Provide the (X, Y) coordinate of the cell's center where the given text is located.  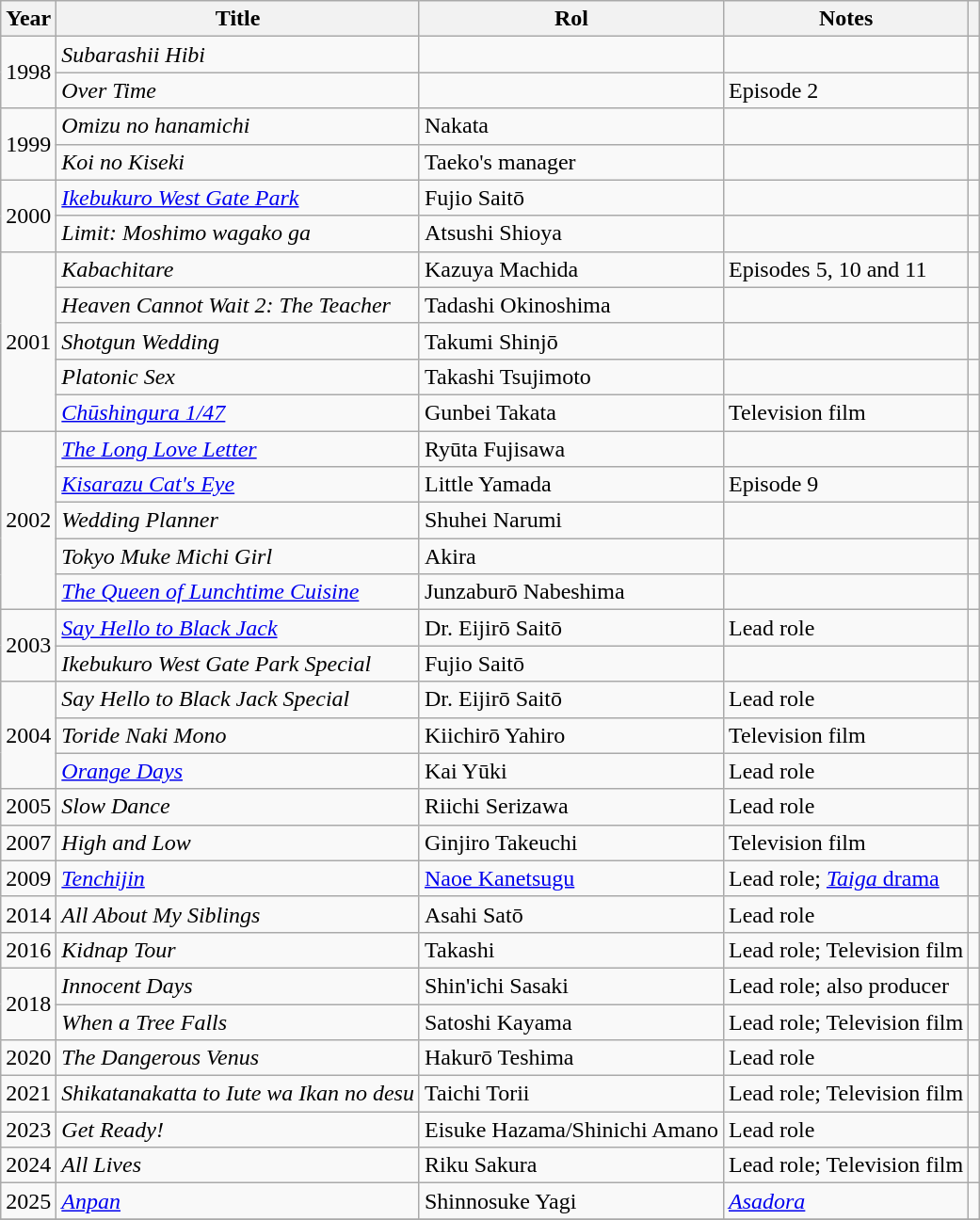
Notes (845, 19)
Nakata (570, 126)
Limit: Moshimo wagako ga (238, 233)
Toride Naki Mono (238, 735)
Takashi (570, 950)
Ikebukuro West Gate Park (238, 198)
Tokyo Muke Michi Girl (238, 556)
Riichi Serizawa (570, 807)
Naoe Kanetsugu (570, 878)
2024 (28, 1165)
2025 (28, 1201)
Tenchijin (238, 878)
Takashi Tsujimoto (570, 377)
All Lives (238, 1165)
2009 (28, 878)
The Queen of Lunchtime Cuisine (238, 592)
Little Yamada (570, 485)
Shikatanakatta to Iute wa Ikan no desu (238, 1094)
2000 (28, 216)
High and Low (238, 843)
Kiichirō Yahiro (570, 735)
Shin'ichi Sasaki (570, 986)
Wedding Planner (238, 521)
Ikebukuro West Gate Park Special (238, 664)
Ryūta Fujisawa (570, 449)
Gunbei Takata (570, 412)
2016 (28, 950)
Heaven Cannot Wait 2: The Teacher (238, 305)
2007 (28, 843)
Lead role; also producer (845, 986)
The Dangerous Venus (238, 1058)
Riku Sakura (570, 1165)
2018 (28, 1003)
Atsushi Shioya (570, 233)
Kisarazu Cat's Eye (238, 485)
Kazuya Machida (570, 269)
Episode 9 (845, 485)
The Long Love Letter (238, 449)
Get Ready! (238, 1130)
2005 (28, 807)
Over Time (238, 90)
Say Hello to Black Jack (238, 628)
Asahi Satō (570, 914)
Tadashi Okinoshima (570, 305)
2004 (28, 735)
1999 (28, 144)
Rol (570, 19)
Eisuke Hazama/Shinichi Amano (570, 1130)
2023 (28, 1130)
2020 (28, 1058)
Shotgun Wedding (238, 341)
Taichi Torii (570, 1094)
Kabachitare (238, 269)
Title (238, 19)
Subarashii Hibi (238, 55)
When a Tree Falls (238, 1021)
Orange Days (238, 771)
Episode 2 (845, 90)
2002 (28, 521)
2003 (28, 646)
Akira (570, 556)
Chūshingura 1/47 (238, 412)
Kai Yūki (570, 771)
Slow Dance (238, 807)
Shinnosuke Yagi (570, 1201)
Platonic Sex (238, 377)
Say Hello to Black Jack Special (238, 699)
Shuhei Narumi (570, 521)
Year (28, 19)
Junzaburō Nabeshima (570, 592)
Episodes 5, 10 and 11 (845, 269)
Satoshi Kayama (570, 1021)
1998 (28, 72)
2021 (28, 1094)
2014 (28, 914)
Ginjiro Takeuchi (570, 843)
All About My Siblings (238, 914)
Kidnap Tour (238, 950)
Hakurō Teshima (570, 1058)
Takumi Shinjō (570, 341)
2001 (28, 341)
Anpan (238, 1201)
Innocent Days (238, 986)
Omizu no hanamichi (238, 126)
Lead role; Taiga drama (845, 878)
Koi no Kiseki (238, 162)
Taeko's manager (570, 162)
Asadora (845, 1201)
